From the cell containing the given text, extract its center point as (x, y) coordinate. 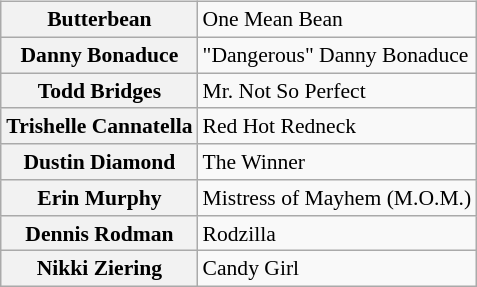
Butterbean (99, 20)
Dennis Rodman (99, 233)
Rodzilla (338, 233)
Mistress of Mayhem (M.O.M.) (338, 198)
Todd Bridges (99, 91)
Dustin Diamond (99, 162)
Red Hot Redneck (338, 126)
Danny Bonaduce (99, 55)
Erin Murphy (99, 198)
One Mean Bean (338, 20)
Trishelle Cannatella (99, 126)
Candy Girl (338, 269)
Mr. Not So Perfect (338, 91)
Nikki Ziering (99, 269)
The Winner (338, 162)
"Dangerous" Danny Bonaduce (338, 55)
